Scan for the cell matching the given text and deliver its [X, Y] coordinate at center. 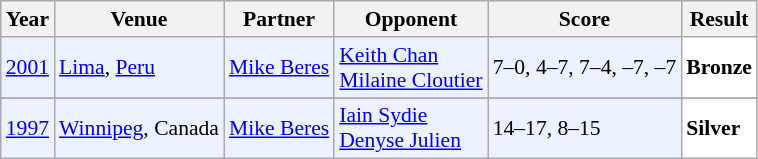
Lima, Peru [139, 68]
Silver [719, 128]
14–17, 8–15 [585, 128]
2001 [28, 68]
7–0, 4–7, 7–4, –7, –7 [585, 68]
Winnipeg, Canada [139, 128]
Venue [139, 19]
Score [585, 19]
1997 [28, 128]
Keith Chan Milaine Cloutier [410, 68]
Iain Sydie Denyse Julien [410, 128]
Bronze [719, 68]
Partner [279, 19]
Result [719, 19]
Opponent [410, 19]
Year [28, 19]
